Output the [x, y] coordinate of the center of the cell containing the given text.  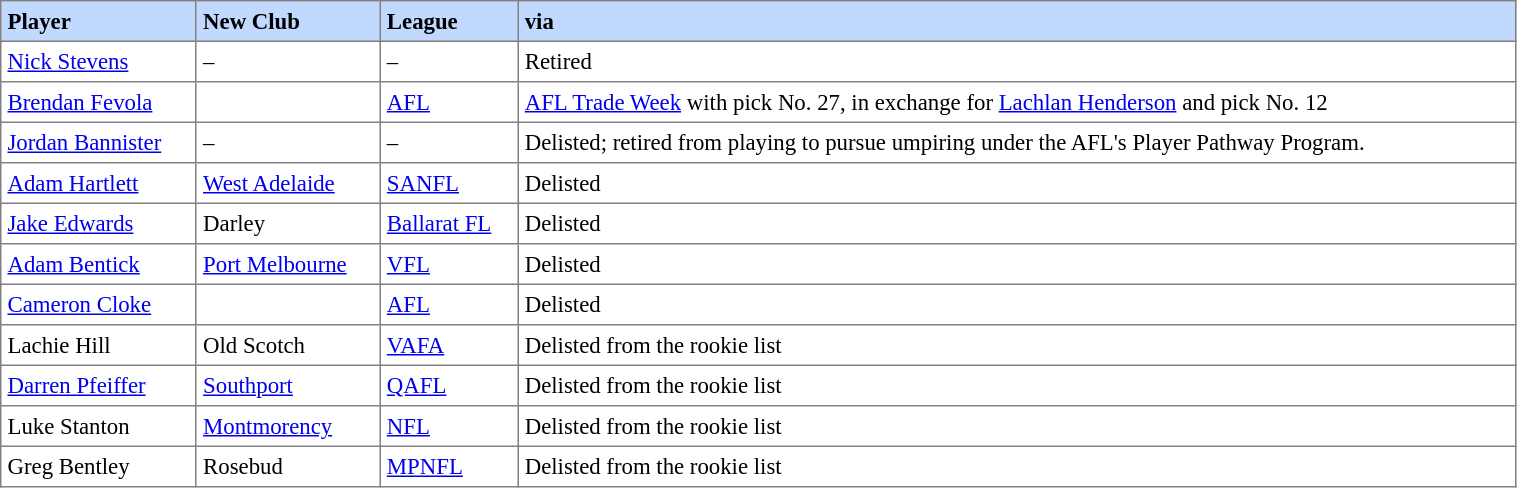
Darren Pfeiffer [99, 385]
West Adelaide [288, 183]
MPNFL [449, 466]
Adam Hartlett [99, 183]
Delisted; retired from playing to pursue umpiring under the AFL's Player Pathway Program. [1017, 142]
Rosebud [288, 466]
SANFL [449, 183]
Jordan Bannister [99, 142]
Lachie Hill [99, 345]
Nick Stevens [99, 61]
League [449, 21]
Montmorency [288, 426]
New Club [288, 21]
QAFL [449, 385]
VFL [449, 264]
Old Scotch [288, 345]
AFL Trade Week with pick No. 27, in exchange for Lachlan Henderson and pick No. 12 [1017, 102]
Cameron Cloke [99, 304]
Player [99, 21]
via [1017, 21]
Retired [1017, 61]
Port Melbourne [288, 264]
VAFA [449, 345]
Southport [288, 385]
Darley [288, 223]
Adam Bentick [99, 264]
Luke Stanton [99, 426]
NFL [449, 426]
Ballarat FL [449, 223]
Brendan Fevola [99, 102]
Jake Edwards [99, 223]
Greg Bentley [99, 466]
